Scan for the cell matching the given text and deliver its (x, y) coordinate at center. 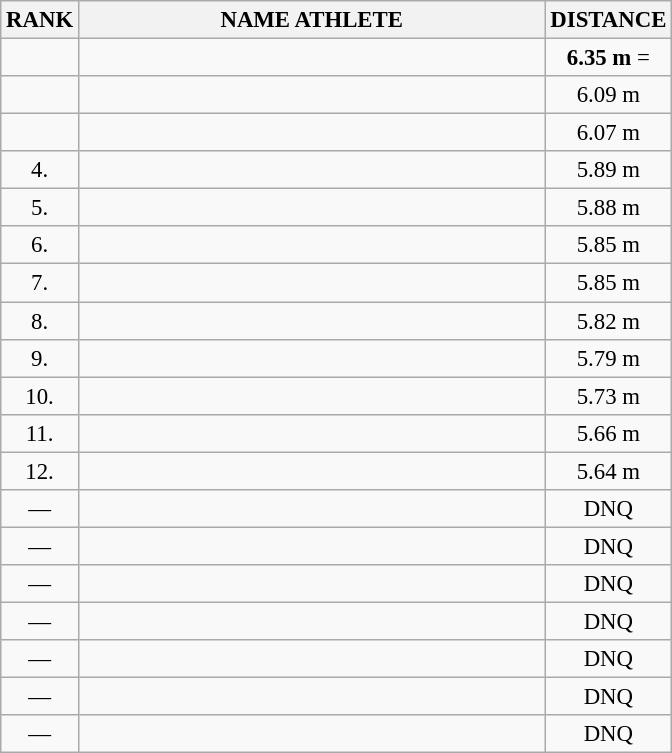
5. (40, 208)
5.88 m (608, 208)
5.82 m (608, 321)
DISTANCE (608, 20)
6.35 m = (608, 58)
9. (40, 358)
8. (40, 321)
11. (40, 433)
5.89 m (608, 170)
RANK (40, 20)
NAME ATHLETE (312, 20)
5.73 m (608, 396)
12. (40, 471)
4. (40, 170)
10. (40, 396)
6. (40, 245)
6.07 m (608, 133)
7. (40, 283)
5.79 m (608, 358)
5.64 m (608, 471)
5.66 m (608, 433)
6.09 m (608, 95)
